Locate the cell with the specified text and output its [X, Y] center coordinate. 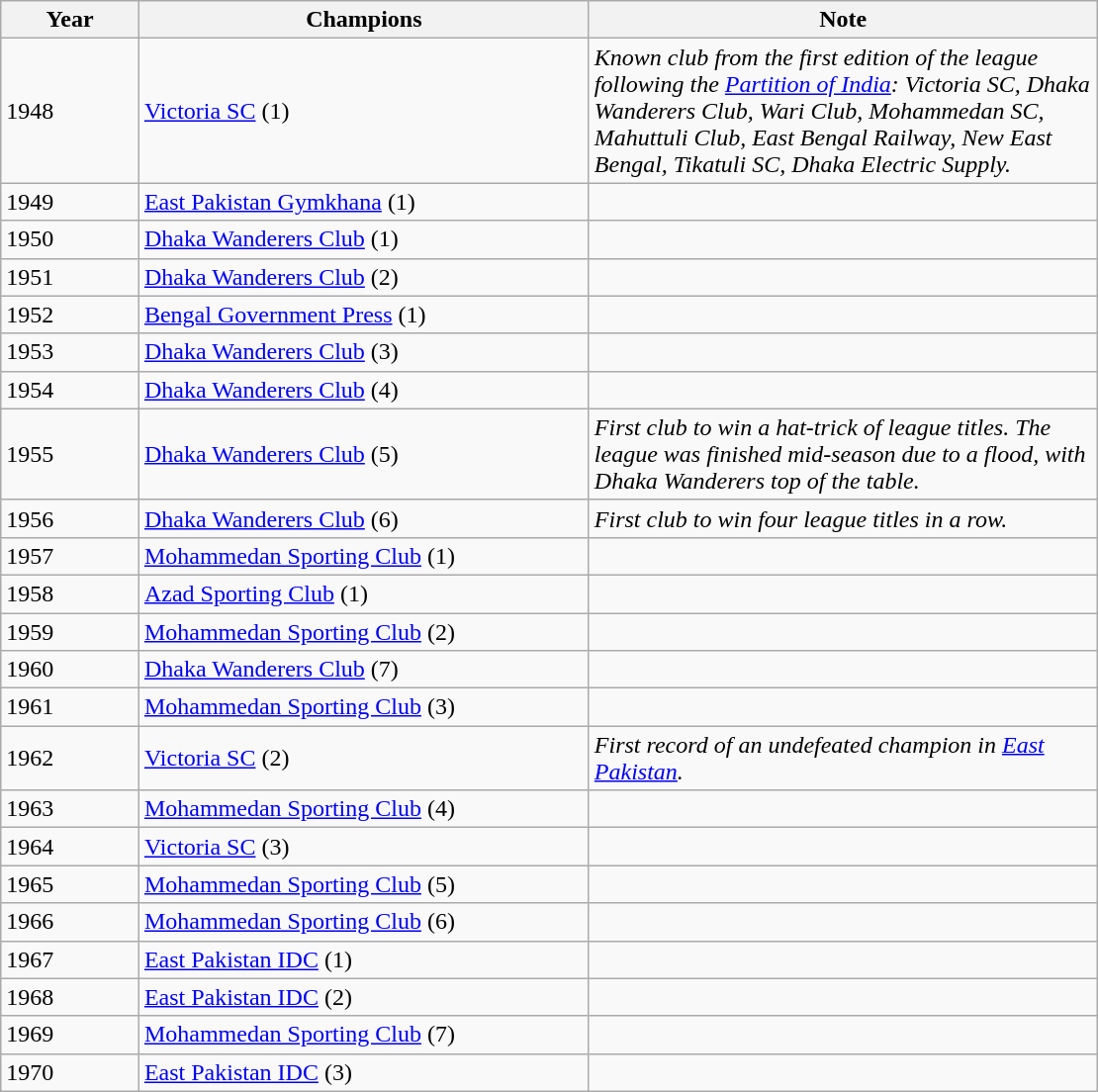
Mohammedan Sporting Club (3) [364, 707]
Dhaka Wanderers Club (2) [364, 277]
1948 [70, 111]
Victoria SC (3) [364, 847]
First club to win four league titles in a row. [843, 518]
Dhaka Wanderers Club (5) [364, 454]
Mohammedan Sporting Club (6) [364, 922]
Mohammedan Sporting Club (7) [364, 1035]
East Pakistan IDC (3) [364, 1072]
1959 [70, 632]
1960 [70, 670]
Note [843, 20]
1950 [70, 239]
Victoria SC (1) [364, 111]
1966 [70, 922]
Bengal Government Press (1) [364, 315]
Champions [364, 20]
1955 [70, 454]
1952 [70, 315]
1961 [70, 707]
1970 [70, 1072]
1967 [70, 959]
1964 [70, 847]
East Pakistan IDC (2) [364, 997]
1969 [70, 1035]
1949 [70, 202]
1951 [70, 277]
Victoria SC (2) [364, 758]
Dhaka Wanderers Club (4) [364, 390]
1953 [70, 352]
1963 [70, 809]
East Pakistan Gymkhana (1) [364, 202]
Mohammedan Sporting Club (2) [364, 632]
East Pakistan IDC (1) [364, 959]
Mohammedan Sporting Club (5) [364, 884]
1958 [70, 593]
Dhaka Wanderers Club (3) [364, 352]
Mohammedan Sporting Club (4) [364, 809]
1962 [70, 758]
1956 [70, 518]
1968 [70, 997]
Azad Sporting Club (1) [364, 593]
1965 [70, 884]
Dhaka Wanderers Club (6) [364, 518]
First record of an undefeated champion in East Pakistan. [843, 758]
1954 [70, 390]
First club to win a hat-trick of league titles. The league was finished mid-season due to a flood, with Dhaka Wanderers top of the table. [843, 454]
Dhaka Wanderers Club (7) [364, 670]
Year [70, 20]
1957 [70, 556]
Dhaka Wanderers Club (1) [364, 239]
Mohammedan Sporting Club (1) [364, 556]
